Scan for the cell matching the given text and deliver its [x, y] coordinate at center. 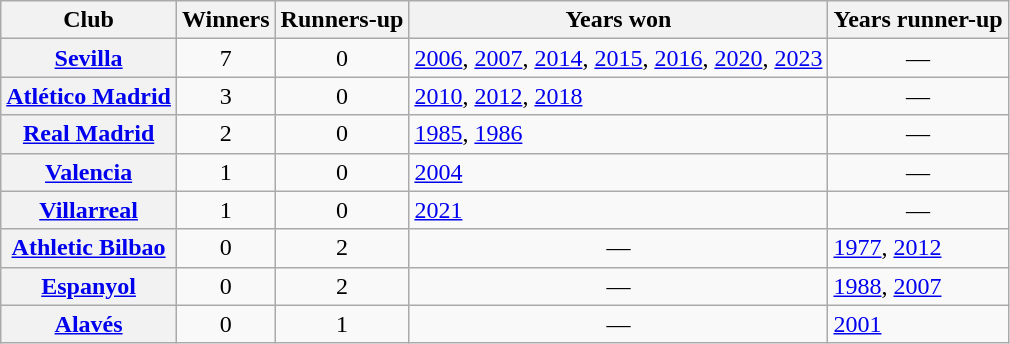
Years runner-up [918, 20]
Atlético Madrid [89, 96]
2021 [618, 210]
1988, 2007 [918, 286]
Valencia [89, 172]
Years won [618, 20]
Runners-up [342, 20]
Espanyol [89, 286]
1977, 2012 [918, 248]
Athletic Bilbao [89, 248]
2006, 2007, 2014, 2015, 2016, 2020, 2023 [618, 58]
Real Madrid [89, 134]
Club [89, 20]
Sevilla [89, 58]
Winners [226, 20]
2001 [918, 324]
2004 [618, 172]
Villarreal [89, 210]
3 [226, 96]
Alavés [89, 324]
1985, 1986 [618, 134]
2010, 2012, 2018 [618, 96]
7 [226, 58]
